For the text-containing cell, return its midpoint in (X, Y) coordinate format. 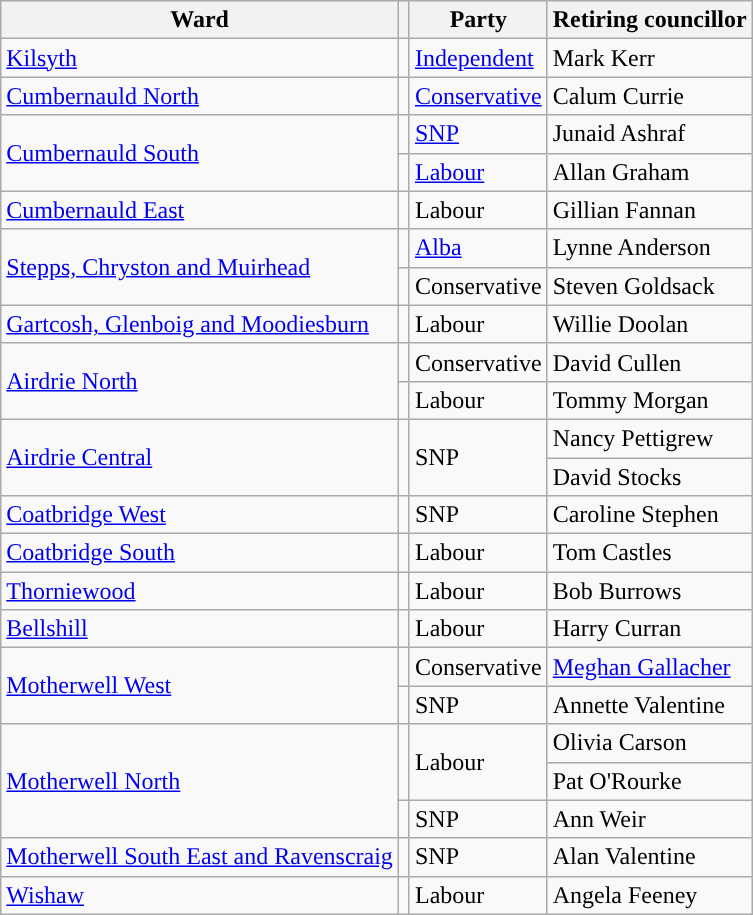
Tom Castles (650, 553)
Stepps, Chryston and Muirhead (200, 267)
Cumbernauld North (200, 96)
Mark Kerr (650, 58)
Meghan Gallacher (650, 667)
Thorniewood (200, 591)
Alba (478, 248)
Ward (200, 20)
Cumbernauld East (200, 210)
Angela Feeney (650, 895)
Party (478, 20)
Kilsyth (200, 58)
Calum Currie (650, 96)
Lynne Anderson (650, 248)
Coatbridge West (200, 515)
Annette Valentine (650, 705)
Bob Burrows (650, 591)
Motherwell North (200, 781)
Gillian Fannan (650, 210)
Cumbernauld South (200, 153)
Gartcosh, Glenboig and Moodiesburn (200, 324)
Harry Curran (650, 629)
Olivia Carson (650, 743)
Alan Valentine (650, 857)
Airdrie North (200, 381)
Tommy Morgan (650, 400)
Steven Goldsack (650, 286)
David Stocks (650, 477)
Independent (478, 58)
Caroline Stephen (650, 515)
Airdrie Central (200, 457)
Bellshill (200, 629)
Junaid Ashraf (650, 134)
David Cullen (650, 362)
Pat O'Rourke (650, 781)
Coatbridge South (200, 553)
Retiring councillor (650, 20)
Wishaw (200, 895)
Ann Weir (650, 819)
Willie Doolan (650, 324)
Motherwell South East and Ravenscraig (200, 857)
Allan Graham (650, 172)
Nancy Pettigrew (650, 438)
Motherwell West (200, 686)
